Return [X, Y] of the center of cell containing provided text 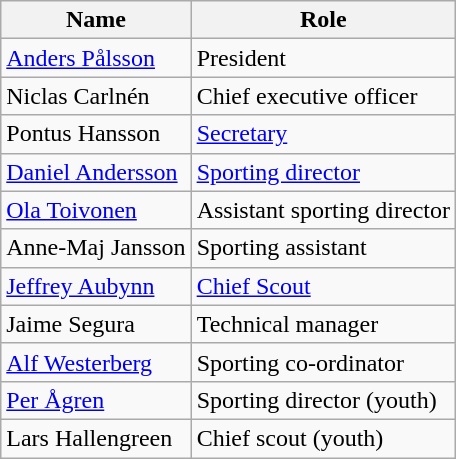
Jaime Segura [96, 324]
Ola Toivonen [96, 210]
President [323, 58]
Alf Westerberg [96, 362]
Pontus Hansson [96, 134]
Sporting director [323, 172]
Chief executive officer [323, 96]
Anders Pålsson [96, 58]
Per Ågren [96, 400]
Sporting assistant [323, 248]
Sporting director (youth) [323, 400]
Assistant sporting director [323, 210]
Secretary [323, 134]
Technical manager [323, 324]
Daniel Andersson [96, 172]
Niclas Carlnén [96, 96]
Anne-Maj Jansson [96, 248]
Sporting co-ordinator [323, 362]
Chief Scout [323, 286]
Chief scout (youth) [323, 438]
Role [323, 20]
Name [96, 20]
Jeffrey Aubynn [96, 286]
Lars Hallengreen [96, 438]
